Capture the cell that displays the provided text and extract its [x, y] central coordinate. 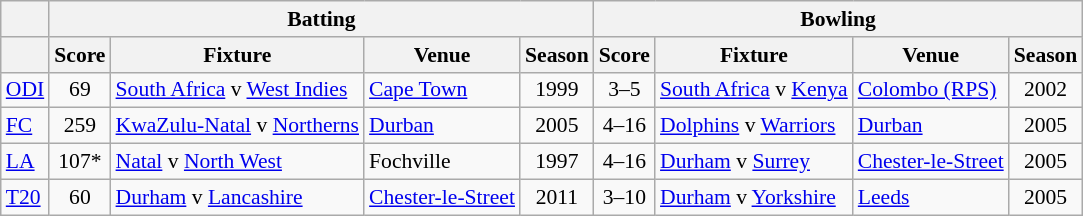
107* [80, 162]
1999 [557, 90]
Batting [321, 19]
Fochville [442, 162]
3–5 [624, 90]
KwaZulu-Natal v Northerns [238, 126]
Durham v Lancashire [238, 197]
Natal v North West [238, 162]
1997 [557, 162]
South Africa v West Indies [238, 90]
LA [25, 162]
Cape Town [442, 90]
Durham v Surrey [754, 162]
Dolphins v Warriors [754, 126]
Bowling [838, 19]
FC [25, 126]
3–10 [624, 197]
Leeds [931, 197]
ODI [25, 90]
2011 [557, 197]
2002 [1046, 90]
69 [80, 90]
Durham v Yorkshire [754, 197]
60 [80, 197]
T20 [25, 197]
South Africa v Kenya [754, 90]
Colombo (RPS) [931, 90]
259 [80, 126]
